Return (x, y) of the center of cell containing provided text 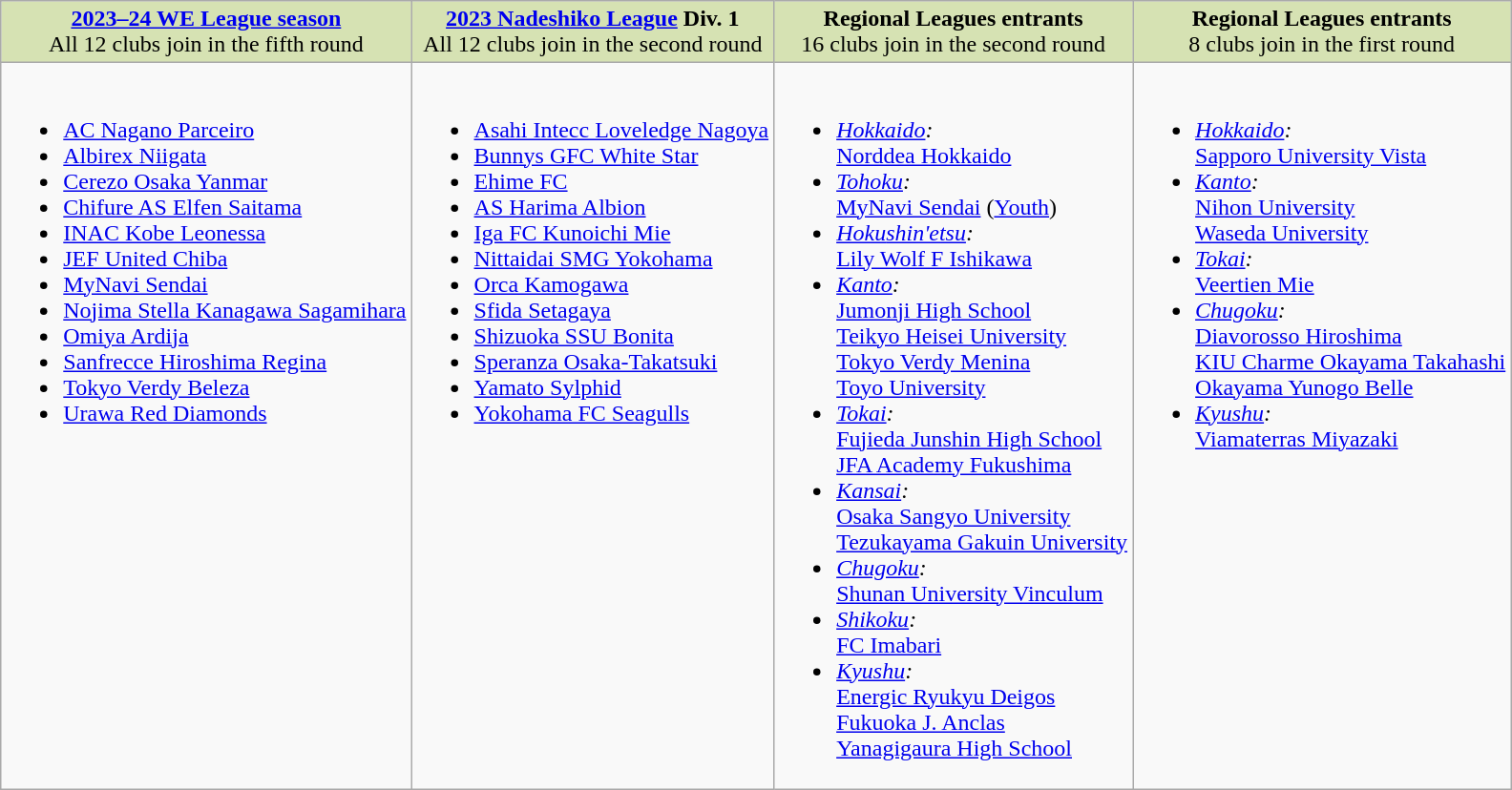
2023 Nadeshiko League Div. 1All 12 clubs join in the second round (593, 32)
2023–24 WE League seasonAll 12 clubs join in the fifth round (206, 32)
Regional Leagues entrants16 clubs join in the second round (954, 32)
Regional Leagues entrants8 clubs join in the first round (1322, 32)
